Locate the cell with the specified text and output its [x, y] center coordinate. 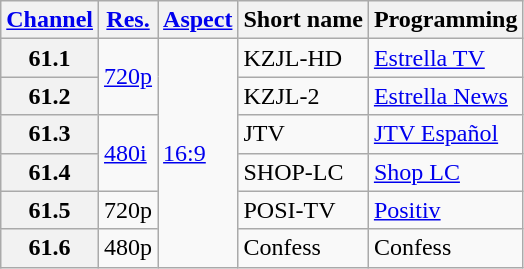
Short name [303, 20]
61.5 [50, 210]
480p [128, 248]
61.6 [50, 248]
61.3 [50, 134]
KZJL-2 [303, 96]
KZJL-HD [303, 58]
JTV [303, 134]
Shop LC [446, 172]
61.4 [50, 172]
16:9 [198, 153]
Positiv [446, 210]
Programming [446, 20]
Estrella TV [446, 58]
POSI-TV [303, 210]
SHOP-LC [303, 172]
Channel [50, 20]
Res. [128, 20]
61.1 [50, 58]
480i [128, 153]
Estrella News [446, 96]
JTV Español [446, 134]
Aspect [198, 20]
61.2 [50, 96]
